Return the (x, y) coordinate for the center point of the cell that contains the specified text.  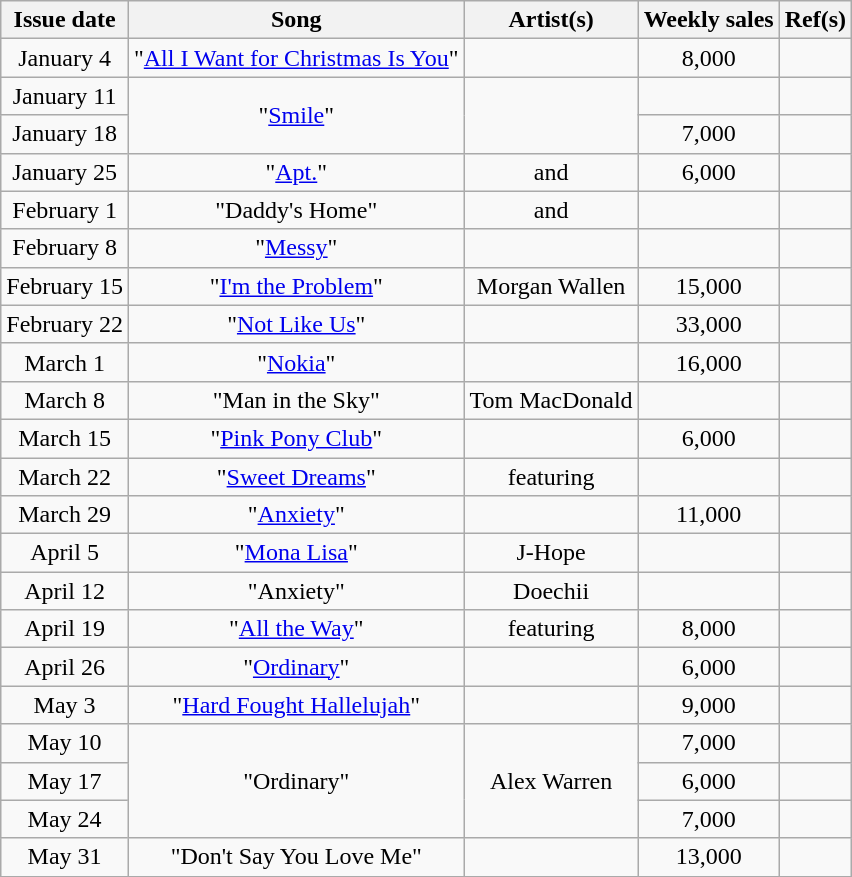
"All the Way" (296, 629)
May 17 (65, 781)
"Sweet Dreams" (296, 477)
"Pink Pony Club" (296, 438)
"Apt." (296, 172)
April 5 (65, 553)
March 1 (65, 362)
May 24 (65, 819)
"Smile" (296, 115)
April 19 (65, 629)
May 10 (65, 743)
"All I Want for Christmas Is You" (296, 58)
Ref(s) (815, 20)
May 3 (65, 705)
March 22 (65, 477)
April 26 (65, 667)
"Messy" (296, 248)
J-Hope (551, 553)
"Daddy's Home" (296, 210)
February 1 (65, 210)
April 12 (65, 591)
March 15 (65, 438)
15,000 (708, 286)
"Not Like Us" (296, 324)
January 25 (65, 172)
9,000 (708, 705)
Song (296, 20)
"Man in the Sky" (296, 400)
"Hard Fought Hallelujah" (296, 705)
11,000 (708, 515)
16,000 (708, 362)
"Nokia" (296, 362)
Doechii (551, 591)
March 8 (65, 400)
Issue date (65, 20)
13,000 (708, 857)
February 22 (65, 324)
January 18 (65, 134)
"Don't Say You Love Me" (296, 857)
Artist(s) (551, 20)
Weekly sales (708, 20)
"I'm the Problem" (296, 286)
February 15 (65, 286)
Tom MacDonald (551, 400)
33,000 (708, 324)
Morgan Wallen (551, 286)
March 29 (65, 515)
"Mona Lisa" (296, 553)
January 11 (65, 96)
February 8 (65, 248)
January 4 (65, 58)
Alex Warren (551, 781)
May 31 (65, 857)
